Extract the [x, y] coordinate from the center of the cell holding the provided text.  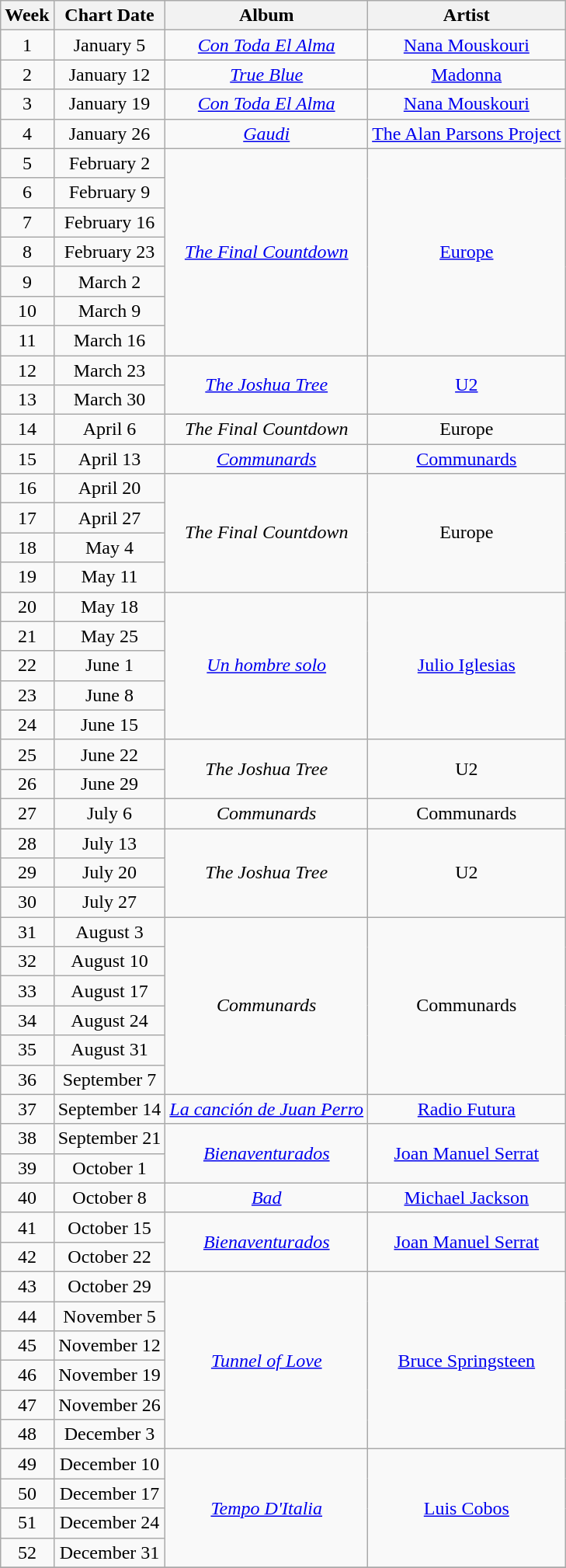
September 14 [109, 1109]
50 [27, 1493]
20 [27, 607]
May 18 [109, 607]
10 [27, 311]
April 6 [109, 429]
Tempo D'Italia [267, 1508]
February 23 [109, 252]
Bruce Springsteen [467, 1360]
June 29 [109, 784]
November 26 [109, 1405]
August 3 [109, 932]
12 [27, 370]
45 [27, 1346]
43 [27, 1286]
49 [27, 1464]
February 9 [109, 193]
November 5 [109, 1316]
Un hombre solo [267, 666]
October 22 [109, 1257]
18 [27, 548]
Artist [467, 16]
9 [27, 281]
39 [27, 1168]
The Alan Parsons Project [467, 134]
November 12 [109, 1346]
17 [27, 518]
Bad [267, 1198]
October 29 [109, 1286]
March 23 [109, 370]
41 [27, 1227]
October 15 [109, 1227]
December 31 [109, 1552]
29 [27, 873]
26 [27, 784]
Radio Futura [467, 1109]
Madonna [467, 75]
52 [27, 1552]
May 25 [109, 636]
6 [27, 193]
Tunnel of Love [267, 1360]
4 [27, 134]
11 [27, 340]
July 27 [109, 902]
Julio Iglesias [467, 666]
22 [27, 666]
January 12 [109, 75]
51 [27, 1523]
Luis Cobos [467, 1508]
December 17 [109, 1493]
March 9 [109, 311]
April 20 [109, 488]
March 2 [109, 281]
July 20 [109, 873]
July 6 [109, 813]
True Blue [267, 75]
28 [27, 843]
37 [27, 1109]
34 [27, 1020]
March 16 [109, 340]
Michael Jackson [467, 1198]
35 [27, 1050]
August 17 [109, 991]
3 [27, 104]
August 10 [109, 961]
5 [27, 163]
46 [27, 1375]
January 26 [109, 134]
13 [27, 400]
14 [27, 429]
September 21 [109, 1139]
15 [27, 459]
Gaudi [267, 134]
16 [27, 488]
November 19 [109, 1375]
January 5 [109, 45]
June 15 [109, 725]
25 [27, 754]
June 22 [109, 754]
July 13 [109, 843]
May 11 [109, 577]
47 [27, 1405]
February 16 [109, 222]
April 27 [109, 518]
19 [27, 577]
Album [267, 16]
La canción de Juan Perro [267, 1109]
September 7 [109, 1080]
December 10 [109, 1464]
Chart Date [109, 16]
December 24 [109, 1523]
30 [27, 902]
40 [27, 1198]
44 [27, 1316]
June 1 [109, 666]
Week [27, 16]
October 8 [109, 1198]
23 [27, 695]
27 [27, 813]
August 31 [109, 1050]
August 24 [109, 1020]
38 [27, 1139]
42 [27, 1257]
October 1 [109, 1168]
January 19 [109, 104]
December 3 [109, 1434]
February 2 [109, 163]
32 [27, 961]
March 30 [109, 400]
21 [27, 636]
36 [27, 1080]
24 [27, 725]
8 [27, 252]
1 [27, 45]
2 [27, 75]
May 4 [109, 548]
48 [27, 1434]
33 [27, 991]
7 [27, 222]
June 8 [109, 695]
31 [27, 932]
April 13 [109, 459]
